Identify which cell holds the provided text, then report its [X, Y] central coordinate. 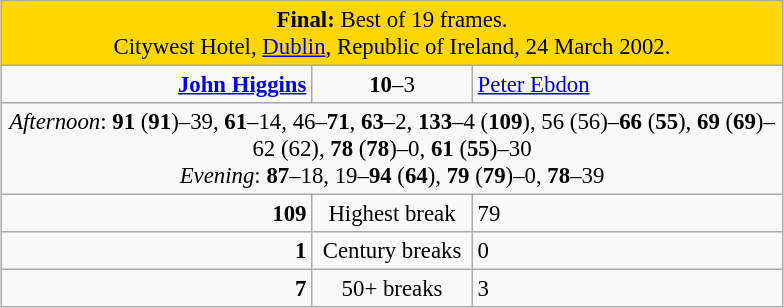
Highest break [392, 214]
John Higgins [156, 85]
50+ breaks [392, 289]
3 [628, 289]
Century breaks [392, 251]
7 [156, 289]
0 [628, 251]
10–3 [392, 85]
109 [156, 214]
Peter Ebdon [628, 85]
79 [628, 214]
1 [156, 251]
Final: Best of 19 frames.Citywest Hotel, Dublin, Republic of Ireland, 24 March 2002. [392, 34]
